Return the [x, y] coordinate for the center point of the cell that contains the specified text.  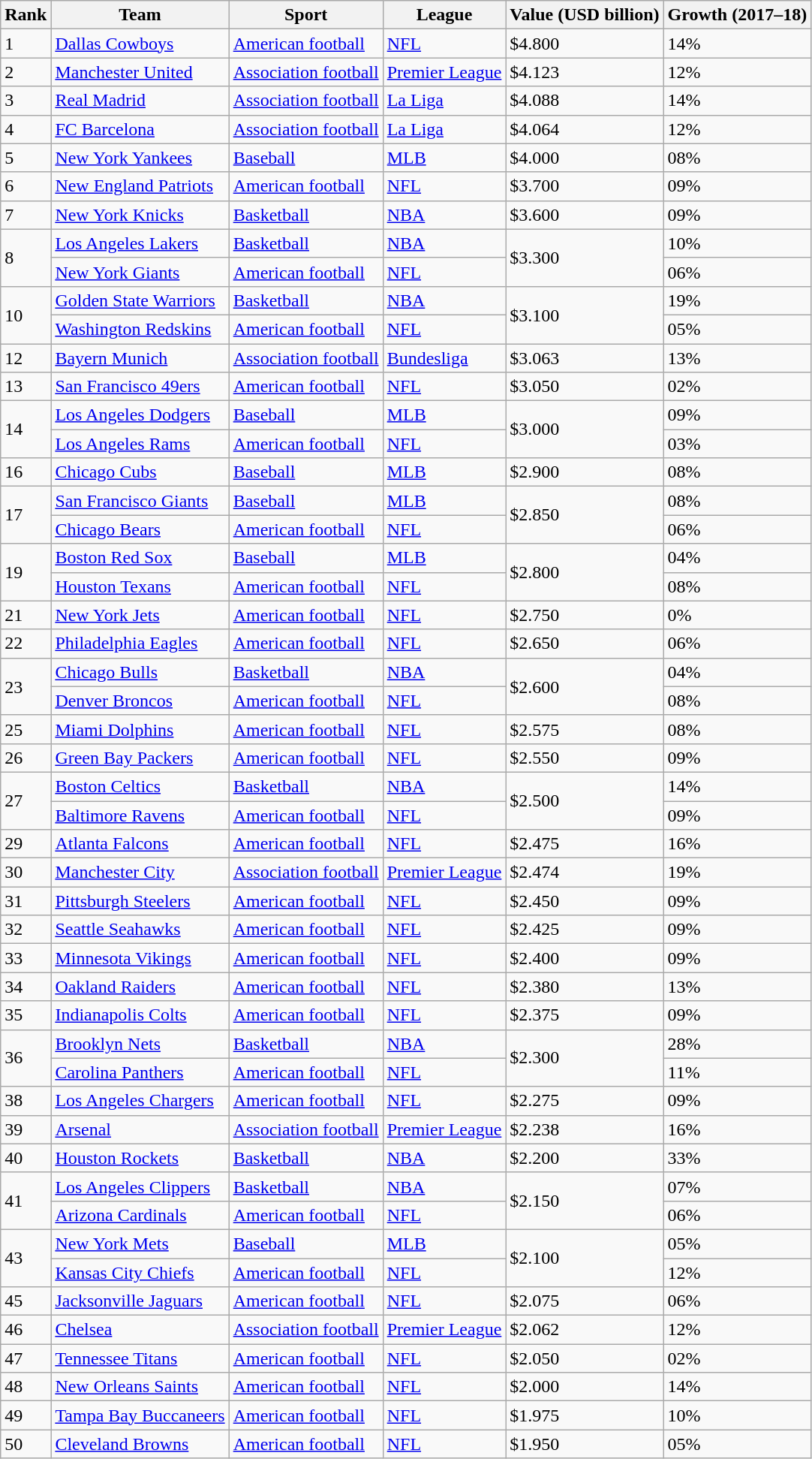
$2.238 [585, 1129]
25 [26, 729]
Boston Red Sox [140, 558]
$2.150 [585, 1201]
Los Angeles Lakers [140, 243]
40 [26, 1158]
16 [26, 472]
50 [26, 1444]
23 [26, 686]
$1.950 [585, 1444]
33 [26, 958]
$4.123 [585, 72]
Houston Rockets [140, 1158]
5 [26, 158]
33% [737, 1158]
Manchester City [140, 873]
45 [26, 1301]
$2.062 [585, 1330]
$3.300 [585, 258]
League [444, 15]
Atlanta Falcons [140, 844]
$3.700 [585, 186]
Growth (2017–18) [737, 15]
2 [26, 72]
Chicago Bears [140, 529]
Los Angeles Clippers [140, 1186]
$4.800 [585, 44]
$2.300 [585, 1058]
Cleveland Browns [140, 1444]
21 [26, 615]
Philadelphia Eagles [140, 644]
Real Madrid [140, 101]
12 [26, 358]
Jacksonville Jaguars [140, 1301]
Team [140, 15]
New England Patriots [140, 186]
Seattle Seahawks [140, 930]
Oakland Raiders [140, 987]
Los Angeles Dodgers [140, 415]
$3.063 [585, 358]
35 [26, 1015]
$2.600 [585, 686]
$2.275 [585, 1101]
Indianapolis Colts [140, 1015]
26 [26, 758]
$2.474 [585, 873]
$2.425 [585, 930]
$2.750 [585, 615]
13 [26, 387]
Bundesliga [444, 358]
Golden State Warriors [140, 300]
Carolina Panthers [140, 1072]
4 [26, 129]
$2.850 [585, 515]
36 [26, 1058]
$2.050 [585, 1358]
Bayern Munich [140, 358]
$2.375 [585, 1015]
19 [26, 572]
$4.064 [585, 129]
47 [26, 1358]
$2.550 [585, 758]
22 [26, 644]
Los Angeles Rams [140, 444]
27 [26, 800]
Los Angeles Chargers [140, 1101]
Kansas City Chiefs [140, 1273]
Houston Texans [140, 586]
Green Bay Packers [140, 758]
Baltimore Ravens [140, 815]
0% [737, 615]
Sport [306, 15]
03% [737, 444]
Arsenal [140, 1129]
$2.650 [585, 644]
Brooklyn Nets [140, 1044]
17 [26, 515]
Minnesota Vikings [140, 958]
$3.600 [585, 215]
$3.100 [585, 315]
San Francisco 49ers [140, 387]
Rank [26, 15]
$2.380 [585, 987]
Chicago Bulls [140, 672]
14 [26, 430]
$2.400 [585, 958]
Tennessee Titans [140, 1358]
39 [26, 1129]
$2.475 [585, 844]
Value (USD billion) [585, 15]
New York Mets [140, 1243]
49 [26, 1415]
$2.450 [585, 901]
$2.075 [585, 1301]
New York Giants [140, 272]
$1.975 [585, 1415]
$3.000 [585, 430]
32 [26, 930]
6 [26, 186]
$2.575 [585, 729]
31 [26, 901]
3 [26, 101]
Pittsburgh Steelers [140, 901]
$2.800 [585, 572]
Washington Redskins [140, 329]
FC Barcelona [140, 129]
11% [737, 1072]
43 [26, 1258]
$3.050 [585, 387]
41 [26, 1201]
Chicago Cubs [140, 472]
$2.200 [585, 1158]
1 [26, 44]
Manchester United [140, 72]
New York Yankees [140, 158]
$2.900 [585, 472]
Miami Dolphins [140, 729]
$2.000 [585, 1387]
10 [26, 315]
$4.088 [585, 101]
Arizona Cardinals [140, 1215]
$2.500 [585, 800]
$4.000 [585, 158]
07% [737, 1186]
$2.100 [585, 1258]
New Orleans Saints [140, 1387]
46 [26, 1330]
34 [26, 987]
New York Jets [140, 615]
30 [26, 873]
Dallas Cowboys [140, 44]
28% [737, 1044]
38 [26, 1101]
48 [26, 1387]
Chelsea [140, 1330]
Denver Broncos [140, 701]
New York Knicks [140, 215]
San Francisco Giants [140, 501]
8 [26, 258]
7 [26, 215]
29 [26, 844]
Tampa Bay Buccaneers [140, 1415]
Boston Celtics [140, 786]
